Return [X, Y] of the center of cell containing provided text 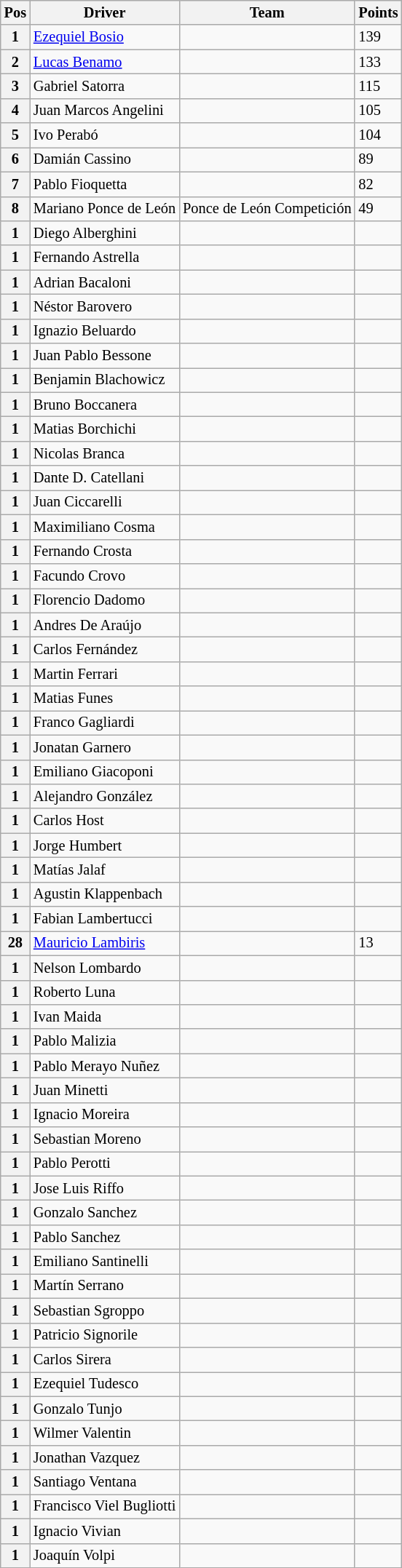
Ignacio Vivian [105, 1531]
4 [15, 111]
Pablo Merayo Nuñez [105, 1066]
Carlos Fernández [105, 649]
104 [378, 135]
Jonatan Garnero [105, 747]
Alejandro González [105, 796]
Francisco Viel Bugliotti [105, 1506]
Fernando Astrella [105, 258]
Sebastian Sgroppo [105, 1310]
Carlos Sirera [105, 1359]
139 [378, 37]
Adrian Bacaloni [105, 282]
49 [378, 209]
Pablo Perotti [105, 1163]
Agustin Klappenbach [105, 894]
Joaquín Volpi [105, 1556]
Wilmer Valentin [105, 1433]
Fabian Lambertucci [105, 919]
Gabriel Satorra [105, 86]
Benjamin Blachowicz [105, 380]
Ivan Maida [105, 1016]
Ignacio Moreira [105, 1115]
Juan Marcos Angelini [105, 111]
6 [15, 159]
Bruno Boccanera [105, 405]
Emiliano Santinelli [105, 1262]
Nelson Lombardo [105, 968]
Carlos Host [105, 821]
Matías Jalaf [105, 869]
Juan Ciccarelli [105, 502]
89 [378, 159]
Points [378, 12]
Jose Luis Riffo [105, 1188]
Pablo Malizia [105, 1041]
Emiliano Giacoponi [105, 772]
Damián Cassino [105, 159]
Matias Borchichi [105, 429]
Pablo Sanchez [105, 1237]
13 [378, 943]
Ivo Perabó [105, 135]
8 [15, 209]
82 [378, 184]
3 [15, 86]
Matias Funes [105, 699]
Ponce de León Competición [267, 209]
7 [15, 184]
Nicolas Branca [105, 453]
Jorge Humbert [105, 845]
Pablo Fioquetta [105, 184]
Franco Gagliardi [105, 723]
5 [15, 135]
Martín Serrano [105, 1286]
Team [267, 12]
28 [15, 943]
Florencio Dadomo [105, 600]
Juan Pablo Bessone [105, 356]
105 [378, 111]
Juan Minetti [105, 1090]
Diego Alberghini [105, 233]
Néstor Barovero [105, 306]
Patricio Signorile [105, 1335]
115 [378, 86]
Facundo Crovo [105, 576]
Roberto Luna [105, 992]
Mariano Ponce de León [105, 209]
Jonathan Vazquez [105, 1457]
Santiago Ventana [105, 1482]
Lucas Benamo [105, 62]
Ezequiel Tudesco [105, 1384]
Martin Ferrari [105, 674]
Mauricio Lambiris [105, 943]
Ezequiel Bosio [105, 37]
133 [378, 62]
Ignazio Beluardo [105, 331]
Andres De Araújo [105, 625]
Gonzalo Sanchez [105, 1213]
Sebastian Moreno [105, 1139]
Driver [105, 12]
Fernando Crosta [105, 552]
Gonzalo Tunjo [105, 1409]
2 [15, 62]
Maximiliano Cosma [105, 527]
Dante D. Catellani [105, 478]
Pos [15, 12]
